Capture the cell that displays the provided text and extract its (X, Y) central coordinate. 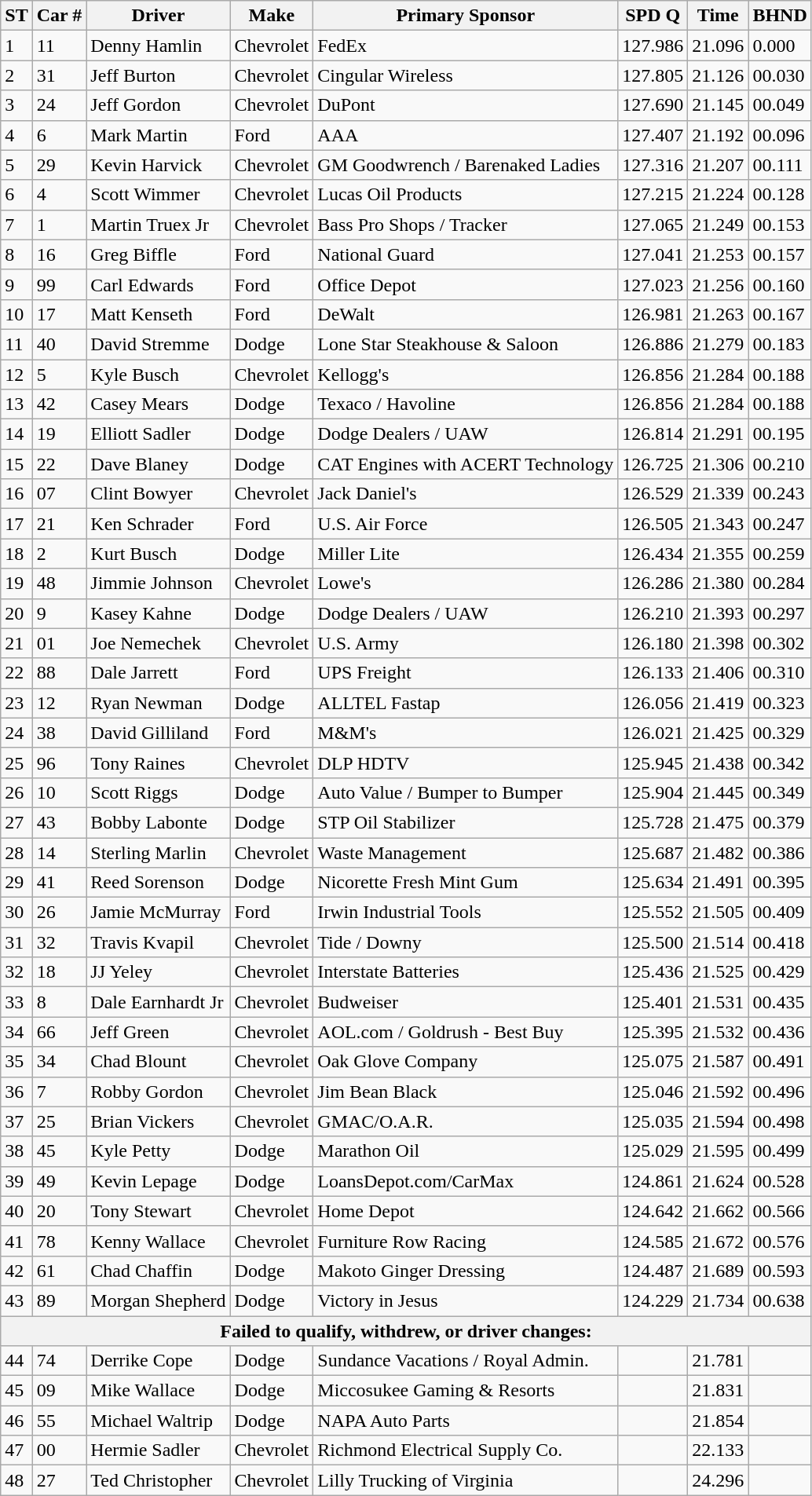
Kellogg's (466, 375)
00.349 (780, 792)
Richmond Electrical Supply Co. (466, 1450)
Victory in Jesus (466, 1300)
21.438 (718, 763)
Chad Chaffin (159, 1271)
Kevin Harvick (159, 165)
00.498 (780, 1121)
125.945 (653, 763)
21.398 (718, 643)
Chad Blount (159, 1062)
00.499 (780, 1151)
Lilly Trucking of Virginia (466, 1480)
00.566 (780, 1211)
Primary Sponsor (466, 16)
21.831 (718, 1391)
BHND (780, 16)
00.496 (780, 1092)
Brian Vickers (159, 1121)
21.491 (718, 883)
Kenny Wallace (159, 1241)
125.728 (653, 822)
Mark Martin (159, 135)
National Guard (466, 254)
David Stremme (159, 344)
00.049 (780, 105)
127.023 (653, 284)
JJ Yeley (159, 972)
David Gilliland (159, 733)
00.096 (780, 135)
Denny Hamlin (159, 46)
Ryan Newman (159, 703)
Irwin Industrial Tools (466, 913)
Kyle Busch (159, 375)
Clint Bowyer (159, 494)
21.253 (718, 254)
126.056 (653, 703)
Tony Stewart (159, 1211)
21.419 (718, 703)
21.192 (718, 135)
35 (16, 1062)
FedEx (466, 46)
07 (60, 494)
Kyle Petty (159, 1151)
Lowe's (466, 583)
Makoto Ginger Dressing (466, 1271)
3 (16, 105)
Travis Kvapil (159, 942)
125.401 (653, 1002)
U.S. Air Force (466, 524)
36 (16, 1092)
Failed to qualify, withdrew, or driver changes: (407, 1331)
21.781 (718, 1361)
00.259 (780, 554)
Oak Glove Company (466, 1062)
21.854 (718, 1421)
Marathon Oil (466, 1151)
125.075 (653, 1062)
00.435 (780, 1002)
96 (60, 763)
Dave Blaney (159, 464)
Jeff Green (159, 1032)
126.725 (653, 464)
21.224 (718, 195)
00.429 (780, 972)
00.157 (780, 254)
AAA (466, 135)
21.662 (718, 1211)
00.302 (780, 643)
126.529 (653, 494)
00.329 (780, 733)
21.475 (718, 822)
126.814 (653, 434)
125.500 (653, 942)
00.342 (780, 763)
21.525 (718, 972)
00.160 (780, 284)
124.487 (653, 1271)
124.229 (653, 1300)
21.445 (718, 792)
DuPont (466, 105)
00.436 (780, 1032)
DLP HDTV (466, 763)
126.505 (653, 524)
124.642 (653, 1211)
Nicorette Fresh Mint Gum (466, 883)
00.491 (780, 1062)
21.207 (718, 165)
21.505 (718, 913)
00.195 (780, 434)
Miccosukee Gaming & Resorts (466, 1391)
15 (16, 464)
55 (60, 1421)
89 (60, 1300)
AOL.com / Goldrush - Best Buy (466, 1032)
39 (16, 1181)
21.594 (718, 1121)
21.343 (718, 524)
Morgan Shepherd (159, 1300)
21.592 (718, 1092)
21.587 (718, 1062)
Bobby Labonte (159, 822)
125.552 (653, 913)
00.386 (780, 852)
SPD Q (653, 16)
00.284 (780, 583)
ALLTEL Fastap (466, 703)
00.210 (780, 464)
Sundance Vacations / Royal Admin. (466, 1361)
21.306 (718, 464)
21.734 (718, 1300)
21.263 (718, 314)
21.482 (718, 852)
GMAC/O.A.R. (466, 1121)
37 (16, 1121)
0.000 (780, 46)
Kevin Lepage (159, 1181)
Cingular Wireless (466, 75)
21.339 (718, 494)
21.249 (718, 225)
Kurt Busch (159, 554)
13 (16, 404)
00.030 (780, 75)
Joe Nemechek (159, 643)
21.380 (718, 583)
126.021 (653, 733)
21.406 (718, 673)
00.243 (780, 494)
Waste Management (466, 852)
Make (272, 16)
Mike Wallace (159, 1391)
00.379 (780, 822)
28 (16, 852)
M&M's (466, 733)
Interstate Batteries (466, 972)
Hermie Sadler (159, 1450)
Auto Value / Bumper to Bumper (466, 792)
00.183 (780, 344)
Jim Bean Black (466, 1092)
Dale Jarrett (159, 673)
24.296 (718, 1480)
00.167 (780, 314)
125.046 (653, 1092)
21.689 (718, 1271)
127.986 (653, 46)
Driver (159, 16)
Derrike Cope (159, 1361)
124.861 (653, 1181)
Tide / Downy (466, 942)
00.310 (780, 673)
21.672 (718, 1241)
125.634 (653, 883)
21.279 (718, 344)
Jeff Gordon (159, 105)
127.407 (653, 135)
00.297 (780, 613)
00 (60, 1450)
127.215 (653, 195)
00.409 (780, 913)
Dale Earnhardt Jr (159, 1002)
Casey Mears (159, 404)
00.593 (780, 1271)
78 (60, 1241)
Jeff Burton (159, 75)
47 (16, 1450)
127.805 (653, 75)
125.035 (653, 1121)
30 (16, 913)
00.247 (780, 524)
99 (60, 284)
Lucas Oil Products (466, 195)
Jimmie Johnson (159, 583)
21.595 (718, 1151)
33 (16, 1002)
00.153 (780, 225)
Bass Pro Shops / Tracker (466, 225)
21.355 (718, 554)
126.886 (653, 344)
Jamie McMurray (159, 913)
Lone Star Steakhouse & Saloon (466, 344)
Sterling Marlin (159, 852)
Michael Waltrip (159, 1421)
Tony Raines (159, 763)
Elliott Sadler (159, 434)
126.210 (653, 613)
Ken Schrader (159, 524)
ST (16, 16)
00.128 (780, 195)
126.133 (653, 673)
01 (60, 643)
Carl Edwards (159, 284)
Scott Wimmer (159, 195)
21.256 (718, 284)
Scott Riggs (159, 792)
74 (60, 1361)
127.690 (653, 105)
127.065 (653, 225)
125.395 (653, 1032)
23 (16, 703)
44 (16, 1361)
00.638 (780, 1300)
Jack Daniel's (466, 494)
Home Depot (466, 1211)
00.576 (780, 1241)
CAT Engines with ACERT Technology (466, 464)
U.S. Army (466, 643)
21.393 (718, 613)
Matt Kenseth (159, 314)
09 (60, 1391)
STP Oil Stabilizer (466, 822)
127.041 (653, 254)
Ted Christopher (159, 1480)
UPS Freight (466, 673)
21.096 (718, 46)
21.291 (718, 434)
21.531 (718, 1002)
21.624 (718, 1181)
125.904 (653, 792)
Car # (60, 16)
21.514 (718, 942)
124.585 (653, 1241)
Kasey Kahne (159, 613)
00.111 (780, 165)
Greg Biffle (159, 254)
21.126 (718, 75)
Robby Gordon (159, 1092)
DeWalt (466, 314)
Texaco / Havoline (466, 404)
21.532 (718, 1032)
Martin Truex Jr (159, 225)
126.981 (653, 314)
125.687 (653, 852)
61 (60, 1271)
127.316 (653, 165)
Budweiser (466, 1002)
Miller Lite (466, 554)
NAPA Auto Parts (466, 1421)
22.133 (718, 1450)
00.418 (780, 942)
126.434 (653, 554)
GM Goodwrench / Barenaked Ladies (466, 165)
Furniture Row Racing (466, 1241)
125.029 (653, 1151)
66 (60, 1032)
00.323 (780, 703)
LoansDepot.com/CarMax (466, 1181)
21.425 (718, 733)
Reed Sorenson (159, 883)
Office Depot (466, 284)
88 (60, 673)
00.528 (780, 1181)
21.145 (718, 105)
00.395 (780, 883)
49 (60, 1181)
126.286 (653, 583)
126.180 (653, 643)
Time (718, 16)
125.436 (653, 972)
46 (16, 1421)
